Return the (X, Y) coordinate for the center point of the cell that contains the specified text.  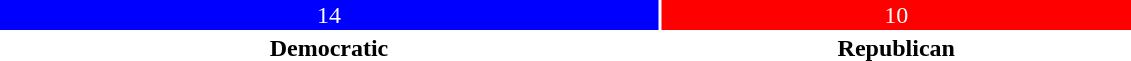
14 (329, 15)
